Capture the cell that displays the provided text and extract its [x, y] central coordinate. 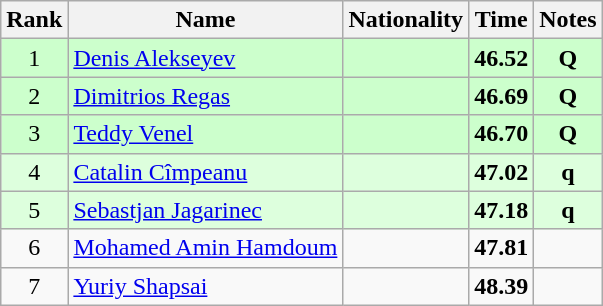
Dimitrios Regas [206, 96]
46.70 [502, 134]
2 [34, 96]
Denis Alekseyev [206, 58]
Name [206, 20]
Catalin Cîmpeanu [206, 172]
Nationality [406, 20]
5 [34, 210]
Notes [568, 20]
Yuriy Shapsai [206, 286]
46.69 [502, 96]
Mohamed Amin Hamdoum [206, 248]
47.18 [502, 210]
Teddy Venel [206, 134]
7 [34, 286]
Sebastjan Jagarinec [206, 210]
48.39 [502, 286]
1 [34, 58]
Rank [34, 20]
4 [34, 172]
Time [502, 20]
6 [34, 248]
3 [34, 134]
46.52 [502, 58]
47.81 [502, 248]
47.02 [502, 172]
